Scan for the cell matching the given text and deliver its (x, y) coordinate at center. 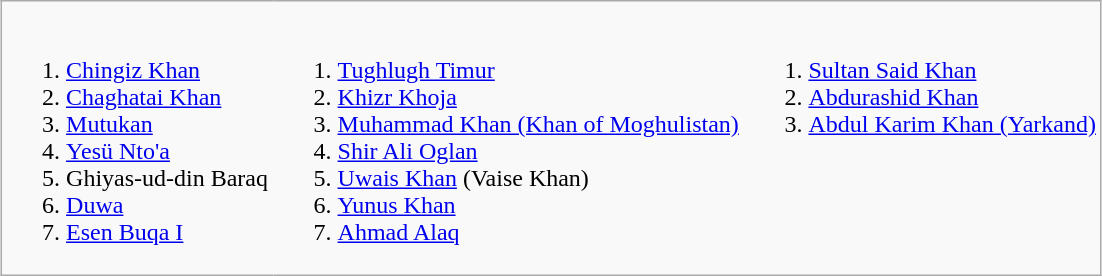
Tughlugh Timur Khizr Khoja Muhammad Khan (Khan of Moghulistan) Shir Ali Oglan Uwais Khan (Vaise Khan) Yunus Khan Ahmad Alaq (508, 138)
Chingiz Khan Chaghatai Khan Mutukan Yesü Nto'a Ghiyas-ud-din Baraq Duwa Esen Buqa I (137, 138)
Sultan Said Khan Abdurashid Khan Abdul Karim Khan (Yarkand) (923, 138)
